Locate the cell with the specified text and output its (X, Y) center coordinate. 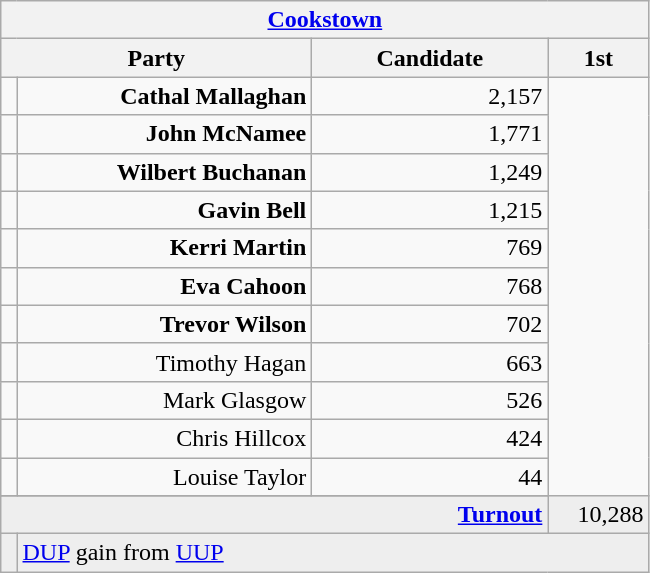
Trevor Wilson (164, 324)
1st (598, 58)
768 (430, 286)
Chris Hillcox (164, 438)
1,771 (430, 134)
Gavin Bell (164, 210)
424 (430, 438)
Party (156, 58)
Mark Glasgow (164, 400)
526 (430, 400)
1,215 (430, 210)
Cathal Mallaghan (164, 96)
769 (430, 248)
Eva Cahoon (164, 286)
DUP gain from UUP (333, 553)
Timothy Hagan (164, 362)
2,157 (430, 96)
Louise Taylor (164, 477)
1,249 (430, 172)
44 (430, 477)
663 (430, 362)
10,288 (598, 515)
702 (430, 324)
Cookstown (325, 20)
John McNamee (164, 134)
Turnout (274, 515)
Kerri Martin (164, 248)
Candidate (430, 58)
Wilbert Buchanan (164, 172)
